For the text-containing cell, return its midpoint in [X, Y] coordinate format. 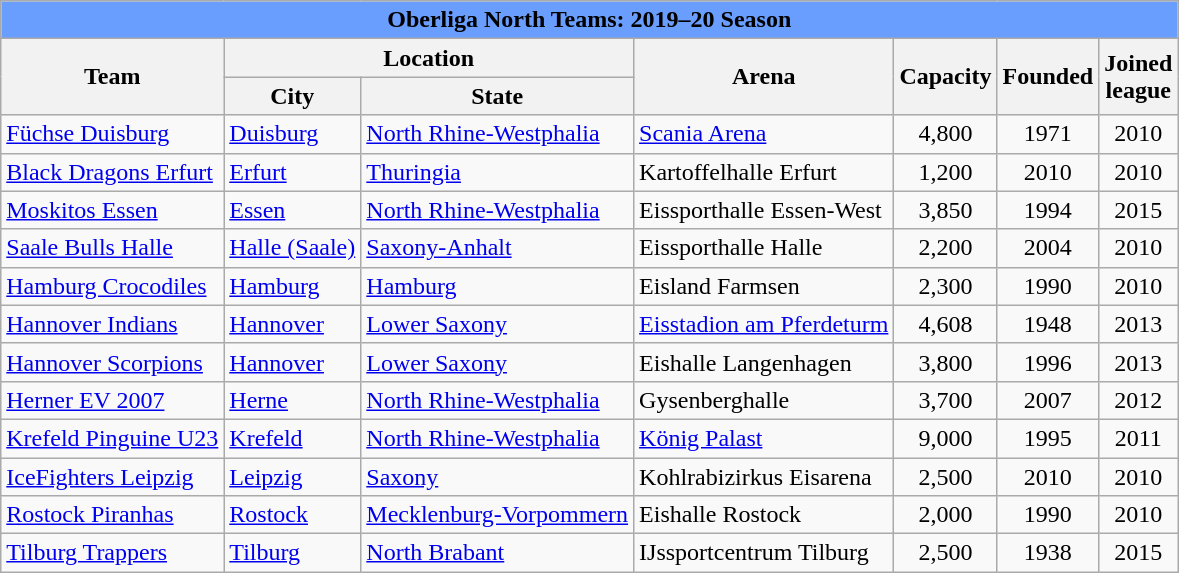
3,700 [946, 400]
9,000 [946, 438]
IJssportcentrum Tilburg [764, 553]
2,000 [946, 515]
Herner EV 2007 [112, 400]
Team [112, 77]
2012 [1138, 400]
Krefeld Pinguine U23 [112, 438]
2004 [1048, 248]
Eissporthalle Essen-West [764, 210]
3,800 [946, 362]
Scania Arena [764, 134]
City [292, 96]
Gysenberghalle [764, 400]
2011 [1138, 438]
1,200 [946, 172]
Location [429, 58]
Saxony [498, 477]
Kohlrabizirkus Eisarena [764, 477]
Moskitos Essen [112, 210]
1995 [1048, 438]
Leipzig [292, 477]
Hamburg Crocodiles [112, 286]
1971 [1048, 134]
König Palast [764, 438]
Capacity [946, 77]
IceFighters Leipzig [112, 477]
Duisburg [292, 134]
Black Dragons Erfurt [112, 172]
Halle (Saale) [292, 248]
Füchse Duisburg [112, 134]
Oberliga North Teams: 2019–20 Season [590, 20]
Eishalle Langenhagen [764, 362]
Erfurt [292, 172]
Kartoffelhalle Erfurt [764, 172]
1948 [1048, 324]
Essen [292, 210]
Eisstadion am Pferdeturm [764, 324]
Mecklenburg-Vorpommern [498, 515]
Rostock [292, 515]
Hannover Scorpions [112, 362]
Krefeld [292, 438]
Founded [1048, 77]
North Brabant [498, 553]
4,608 [946, 324]
Arena [764, 77]
Eissporthalle Halle [764, 248]
3,850 [946, 210]
2,200 [946, 248]
Saxony-Anhalt [498, 248]
State [498, 96]
Thuringia [498, 172]
Joined league [1138, 77]
Tilburg [292, 553]
Rostock Piranhas [112, 515]
Eishalle Rostock [764, 515]
1996 [1048, 362]
1938 [1048, 553]
2,300 [946, 286]
Eisland Farmsen [764, 286]
Herne [292, 400]
Saale Bulls Halle [112, 248]
2007 [1048, 400]
1994 [1048, 210]
Tilburg Trappers [112, 553]
Hannover Indians [112, 324]
4,800 [946, 134]
